Identify which cell holds the provided text, then report its (x, y) central coordinate. 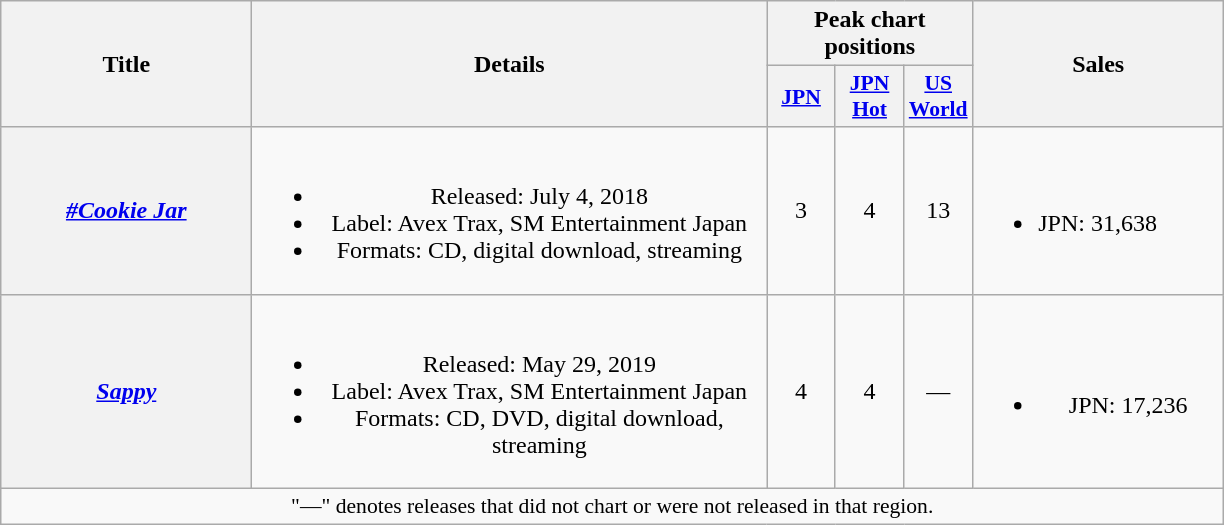
JPN: 17,236 (1098, 391)
JPN: 31,638 (1098, 210)
#Cookie Jar (126, 210)
3 (801, 210)
Sales (1098, 64)
— (938, 391)
Sappy (126, 391)
13 (938, 210)
US World (938, 96)
Released: May 29, 2019Label: Avex Trax, SM Entertainment JapanFormats: CD, DVD, digital download, streaming (510, 391)
Released: July 4, 2018Label: Avex Trax, SM Entertainment JapanFormats: CD, digital download, streaming (510, 210)
Details (510, 64)
Peak chart positions (870, 34)
"—" denotes releases that did not chart or were not released in that region. (612, 506)
JPN Hot (869, 96)
JPN (801, 96)
Title (126, 64)
